Pinpoint the cell where the given text exists, returning its (x, y) midpoint coordinate. 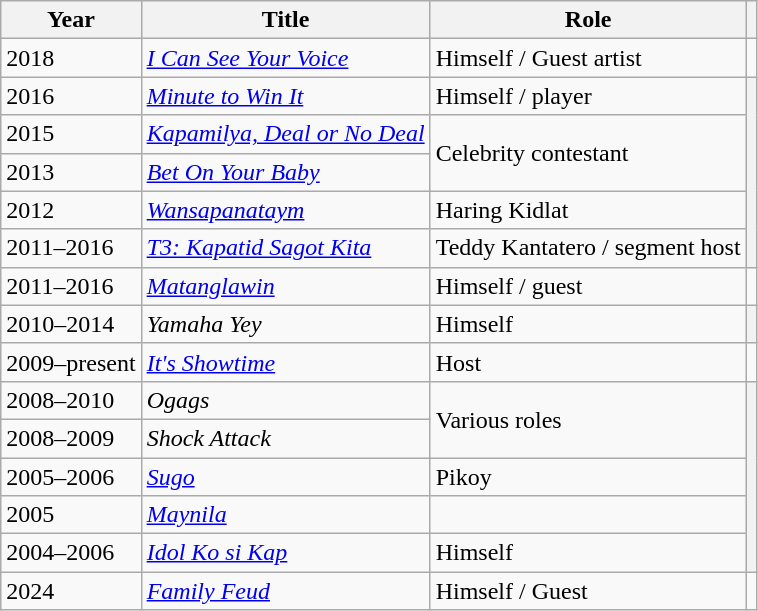
Haring Kidlat (588, 210)
Sugo (286, 477)
Himself / player (588, 96)
Bet On Your Baby (286, 172)
2013 (71, 172)
Title (286, 20)
2015 (71, 134)
Matanglawin (286, 286)
I Can See Your Voice (286, 58)
2005 (71, 515)
Various roles (588, 419)
Himself / Guest (588, 591)
2004–2006 (71, 553)
Himself / Guest artist (588, 58)
2016 (71, 96)
2018 (71, 58)
Year (71, 20)
2008–2009 (71, 438)
Yamaha Yey (286, 324)
2024 (71, 591)
2008–2010 (71, 400)
It's Showtime (286, 362)
2009–present (71, 362)
Kapamilya, Deal or No Deal (286, 134)
Wansapanataym (286, 210)
2005–2006 (71, 477)
Celebrity contestant (588, 153)
Family Feud (286, 591)
T3: Kapatid Sagot Kita (286, 248)
2012 (71, 210)
Idol Ko si Kap (286, 553)
Pikoy (588, 477)
Maynila (286, 515)
Role (588, 20)
Minute to Win It (286, 96)
Shock Attack (286, 438)
2010–2014 (71, 324)
Himself / guest (588, 286)
Host (588, 362)
Teddy Kantatero / segment host (588, 248)
Ogags (286, 400)
